Locate the cell with the specified text and output its [x, y] center coordinate. 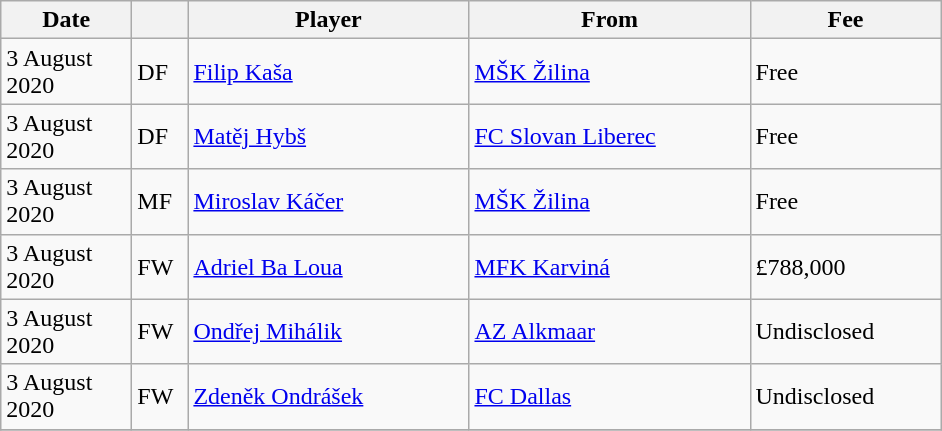
Fee [846, 20]
AZ Alkmaar [610, 332]
FC Dallas [610, 396]
Miroslav Káčer [328, 202]
Ondřej Mihálik [328, 332]
MF [160, 202]
Matěj Hybš [328, 136]
Filip Kaša [328, 72]
Zdeněk Ondrášek [328, 396]
Adriel Ba Loua [328, 266]
MFK Karviná [610, 266]
FC Slovan Liberec [610, 136]
Player [328, 20]
£788,000 [846, 266]
Date [66, 20]
From [610, 20]
